Return the (X, Y) coordinate for the center point of the cell that contains the specified text.  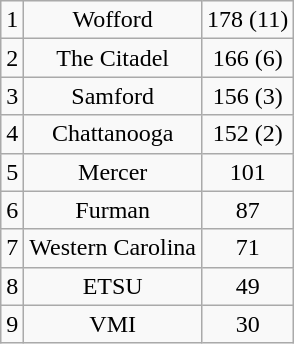
49 (248, 286)
Chattanooga (113, 134)
30 (248, 324)
87 (248, 210)
Samford (113, 96)
166 (6) (248, 58)
71 (248, 248)
Furman (113, 210)
178 (11) (248, 20)
1 (12, 20)
3 (12, 96)
Western Carolina (113, 248)
VMI (113, 324)
Wofford (113, 20)
ETSU (113, 286)
6 (12, 210)
156 (3) (248, 96)
7 (12, 248)
8 (12, 286)
2 (12, 58)
5 (12, 172)
9 (12, 324)
152 (2) (248, 134)
4 (12, 134)
The Citadel (113, 58)
Mercer (113, 172)
101 (248, 172)
